Identify which cell holds the provided text, then report its (X, Y) central coordinate. 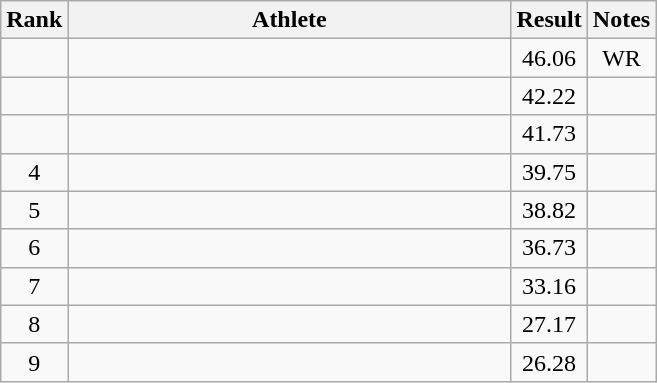
46.06 (549, 58)
39.75 (549, 172)
8 (34, 324)
42.22 (549, 96)
9 (34, 362)
27.17 (549, 324)
Result (549, 20)
Athlete (290, 20)
Rank (34, 20)
Notes (621, 20)
WR (621, 58)
33.16 (549, 286)
36.73 (549, 248)
26.28 (549, 362)
41.73 (549, 134)
38.82 (549, 210)
6 (34, 248)
7 (34, 286)
4 (34, 172)
5 (34, 210)
